Search for the cell housing the specified text and yield its (X, Y) center coordinate. 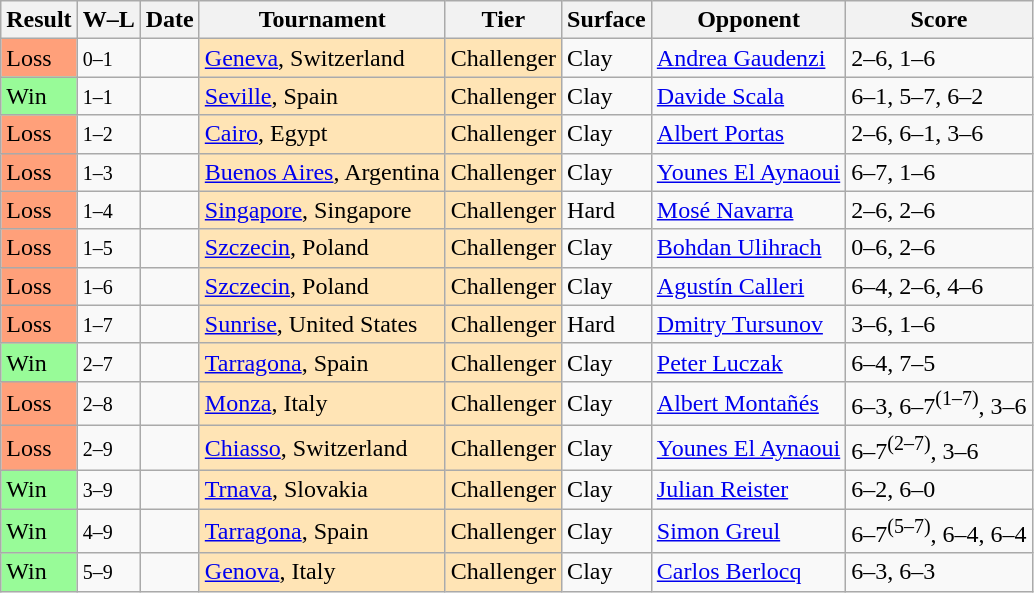
6–4, 2–6, 4–6 (939, 286)
1–3 (108, 172)
3–9 (108, 489)
6–4, 7–5 (939, 362)
Date (170, 20)
Geneva, Switzerland (322, 58)
2–6, 6–1, 3–6 (939, 134)
2–7 (108, 362)
3–6, 1–6 (939, 324)
5–9 (108, 572)
Tier (503, 20)
6–3, 6–7(1–7), 3–6 (939, 404)
6–3, 6–3 (939, 572)
Opponent (748, 20)
Seville, Spain (322, 96)
Davide Scala (748, 96)
2–6, 2–6 (939, 210)
2–6, 1–6 (939, 58)
Julian Reister (748, 489)
6–1, 5–7, 6–2 (939, 96)
Cairo, Egypt (322, 134)
Dmitry Tursunov (748, 324)
Surface (607, 20)
1–5 (108, 248)
Mosé Navarra (748, 210)
1–1 (108, 96)
Trnava, Slovakia (322, 489)
W–L (108, 20)
Agustín Calleri (748, 286)
Sunrise, United States (322, 324)
Albert Montañés (748, 404)
Carlos Berlocq (748, 572)
Monza, Italy (322, 404)
6–7, 1–6 (939, 172)
1–6 (108, 286)
Tournament (322, 20)
1–2 (108, 134)
Andrea Gaudenzi (748, 58)
2–9 (108, 448)
Buenos Aires, Argentina (322, 172)
Singapore, Singapore (322, 210)
1–4 (108, 210)
0–6, 2–6 (939, 248)
6–2, 6–0 (939, 489)
Bohdan Ulihrach (748, 248)
Albert Portas (748, 134)
6–7(5–7), 6–4, 6–4 (939, 532)
Genova, Italy (322, 572)
Peter Luczak (748, 362)
2–8 (108, 404)
Result (39, 20)
Simon Greul (748, 532)
6–7(2–7), 3–6 (939, 448)
0–1 (108, 58)
Score (939, 20)
1–7 (108, 324)
4–9 (108, 532)
Chiasso, Switzerland (322, 448)
